Capture the cell that displays the provided text and extract its (X, Y) central coordinate. 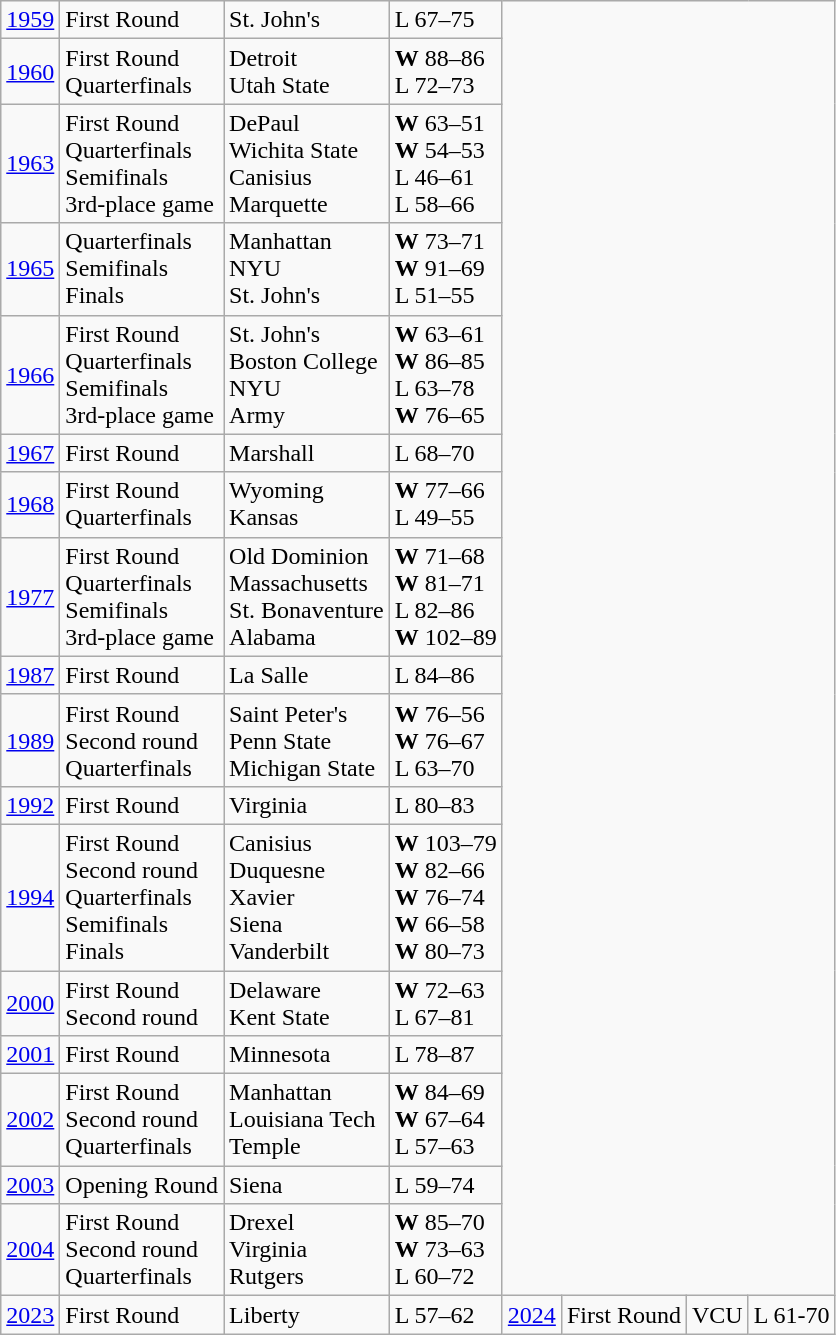
2003 (30, 1185)
W 84–69W 67–64L 57–63 (446, 1120)
1967 (30, 453)
W 63–51W 54–53L 46–61L 58–66 (446, 164)
Minnesota (307, 1055)
W 63–61W 86–85L 63–78W 76–65 (446, 374)
1987 (30, 675)
1977 (30, 596)
Marshall (307, 453)
1992 (30, 805)
W 85–70W 73–63L 60–72 (446, 1250)
First RoundSecond round (142, 1002)
1965 (30, 269)
2000 (30, 1002)
St. John's (307, 20)
Liberty (307, 1315)
L 78–87 (446, 1055)
1963 (30, 164)
QuarterfinalsSemifinalsFinals (142, 269)
VCU (717, 1315)
First RoundSecond roundQuarterfinalsSemifinalsFinals (142, 897)
W 73–71W 91–69L 51–55 (446, 269)
L 67–75 (446, 20)
2001 (30, 1055)
1989 (30, 740)
2004 (30, 1250)
ManhattanNYUSt. John's (307, 269)
1959 (30, 20)
L 84–86 (446, 675)
W 88–86L 72–73 (446, 72)
W 72–63L 67–81 (446, 1002)
W 103–79W 82–66W 76–74W 66–58W 80–73 (446, 897)
2023 (30, 1315)
DePaulWichita StateCanisiusMarquette (307, 164)
2024 (532, 1315)
L 61-70 (792, 1315)
W 77–66L 49–55 (446, 504)
La Salle (307, 675)
DrexelVirginiaRutgers (307, 1250)
1960 (30, 72)
WyomingKansas (307, 504)
2002 (30, 1120)
Saint Peter'sPenn StateMichigan State (307, 740)
1968 (30, 504)
DelawareKent State (307, 1002)
L 68–70 (446, 453)
Opening Round (142, 1185)
Virginia (307, 805)
W 76–56W 76–67L 63–70 (446, 740)
DetroitUtah State (307, 72)
St. John'sBoston CollegeNYUArmy (307, 374)
L 80–83 (446, 805)
1966 (30, 374)
CanisiusDuquesneXavierSienaVanderbilt (307, 897)
W 71–68W 81–71L 82–86W 102–89 (446, 596)
1994 (30, 897)
L 59–74 (446, 1185)
Old DominionMassachusettsSt. BonaventureAlabama (307, 596)
L 57–62 (446, 1315)
ManhattanLouisiana TechTemple (307, 1120)
Siena (307, 1185)
